Extract the (x, y) coordinate from the center of the cell holding the provided text.  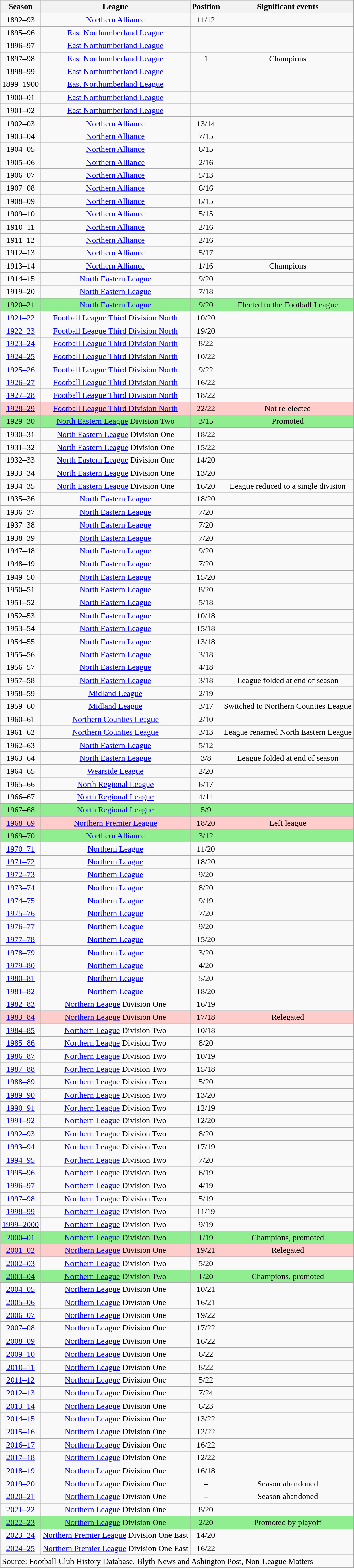
5/19 (206, 1198)
2024–25 (20, 1548)
Position (206, 7)
1966–67 (20, 797)
Season (20, 7)
5/18 (206, 603)
1993–94 (20, 1147)
1980–81 (20, 978)
19/21 (206, 1250)
1988–89 (20, 1082)
2006–07 (20, 1315)
7/18 (206, 292)
1896–97 (20, 46)
1911–12 (20, 240)
1/20 (206, 1276)
1903–04 (20, 136)
17/19 (206, 1147)
9/22 (206, 369)
16/20 (206, 486)
1998–99 (20, 1212)
1950–51 (20, 590)
10/20 (206, 318)
2014–15 (20, 1419)
17/18 (206, 1017)
1989–90 (20, 1095)
16/21 (206, 1302)
1965–66 (20, 784)
1907–08 (20, 188)
1954–55 (20, 642)
1983–84 (20, 1017)
2017–18 (20, 1458)
1892–93 (20, 20)
1992–93 (20, 1134)
1948–49 (20, 564)
2009–10 (20, 1354)
1905–06 (20, 162)
North Eastern League Division Two (115, 421)
Elected to the Football League (288, 305)
1909–10 (20, 214)
1932–33 (20, 460)
13/18 (206, 642)
1953–54 (20, 629)
1951–52 (20, 603)
League reduced to a single division (288, 486)
10/19 (206, 1056)
1982–83 (20, 1004)
1955–56 (20, 654)
1899–1900 (20, 84)
5/13 (206, 175)
1901–02 (20, 110)
Wearside League (115, 771)
1987–88 (20, 1069)
1971–72 (20, 862)
1910–11 (20, 227)
1978–79 (20, 952)
2002–03 (20, 1263)
6/17 (206, 784)
1979–80 (20, 965)
Source: Football Club History Database, Blyth News and Ashington Post, Non-League Matters (177, 1561)
1984–85 (20, 1030)
League (115, 7)
1912–13 (20, 253)
3/15 (206, 421)
1999–2000 (20, 1225)
4/18 (206, 667)
1921–22 (20, 318)
Not re-elected (288, 408)
2001–02 (20, 1250)
1961–62 (20, 732)
10/21 (206, 1289)
15/22 (206, 447)
1972–73 (20, 875)
11/20 (206, 849)
1962–63 (20, 745)
1996–97 (20, 1185)
1936–37 (20, 512)
1990–91 (20, 1108)
1947–48 (20, 551)
1908–09 (20, 201)
2005–06 (20, 1302)
1930–31 (20, 434)
1929–30 (20, 421)
2022–23 (20, 1522)
1977–78 (20, 939)
1985–86 (20, 1043)
1938–39 (20, 538)
1964–65 (20, 771)
2004–05 (20, 1289)
1922–23 (20, 330)
5/22 (206, 1380)
1975–76 (20, 914)
12/19 (206, 1108)
7/24 (206, 1393)
1973–74 (20, 888)
5/12 (206, 745)
1900–01 (20, 97)
1933–34 (20, 473)
3/8 (206, 758)
1981–82 (20, 991)
1968–69 (20, 823)
2010–11 (20, 1367)
1927–28 (20, 395)
1994–95 (20, 1160)
6/16 (206, 188)
1952–53 (20, 616)
1895–96 (20, 33)
2015–16 (20, 1432)
2020–21 (20, 1497)
League renamed North Eastern League (288, 732)
13/14 (206, 123)
1959–60 (20, 706)
Northern Premier League (115, 823)
Switched to Northern Counties League (288, 706)
1924–25 (20, 356)
1967–68 (20, 810)
2023–24 (20, 1535)
1986–87 (20, 1056)
1931–32 (20, 447)
1/16 (206, 266)
1906–07 (20, 175)
1976–77 (20, 926)
1913–14 (20, 266)
7/15 (206, 136)
Promoted by playoff (288, 1522)
12/20 (206, 1121)
1995–96 (20, 1173)
1960–61 (20, 719)
4/11 (206, 797)
1991–92 (20, 1121)
2008–09 (20, 1341)
5/17 (206, 253)
22/22 (206, 408)
4/19 (206, 1185)
2011–12 (20, 1380)
16/19 (206, 1004)
2000–01 (20, 1238)
2007–08 (20, 1328)
6/23 (206, 1406)
1963–64 (20, 758)
2/19 (206, 693)
1934–35 (20, 486)
6/22 (206, 1354)
1926–27 (20, 383)
1923–24 (20, 343)
11/19 (206, 1212)
5/15 (206, 214)
17/22 (206, 1328)
10/22 (206, 356)
1925–26 (20, 369)
11/12 (206, 20)
3/17 (206, 706)
2019–20 (20, 1484)
1956–57 (20, 667)
16/18 (206, 1471)
1914–15 (20, 279)
13/22 (206, 1419)
1949–50 (20, 577)
1957–58 (20, 680)
2013–14 (20, 1406)
1898–99 (20, 71)
1958–59 (20, 693)
1904–05 (20, 149)
1/19 (206, 1238)
1935–36 (20, 499)
1997–98 (20, 1198)
1937–38 (20, 525)
2016–17 (20, 1445)
1902–03 (20, 123)
1919–20 (20, 292)
3/12 (206, 836)
1970–71 (20, 849)
19/22 (206, 1315)
2021–22 (20, 1509)
19/20 (206, 330)
1 (206, 59)
1974–75 (20, 901)
Left league (288, 823)
3/20 (206, 952)
1969–70 (20, 836)
4/20 (206, 965)
2018–19 (20, 1471)
3/13 (206, 732)
2/10 (206, 719)
6/19 (206, 1173)
Promoted (288, 421)
2012–13 (20, 1393)
1920–21 (20, 305)
1897–98 (20, 59)
2003–04 (20, 1276)
5/9 (206, 810)
Significant events (288, 7)
1928–29 (20, 408)
